Extract the (X, Y) coordinate from the center of the cell holding the provided text.  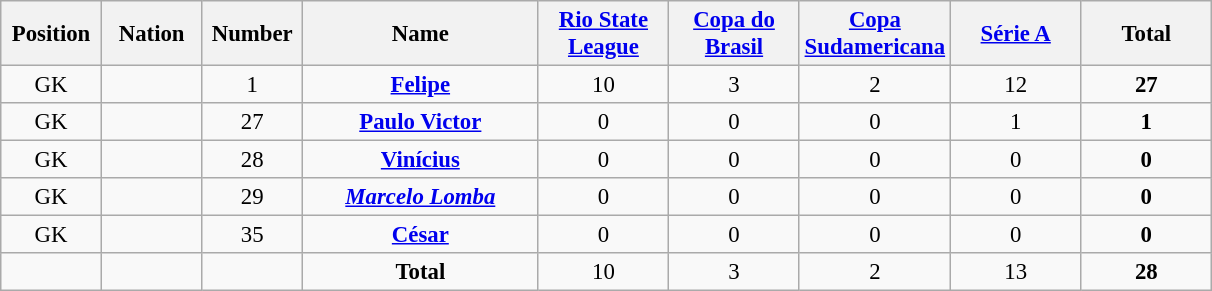
César (421, 235)
10 (604, 85)
Number (252, 34)
Name (421, 34)
Paulo Victor (421, 122)
28 (252, 160)
Copa Sudamericana (874, 34)
2 (874, 85)
Copa do Brasil (734, 34)
Position (52, 34)
3 (734, 85)
Felipe (421, 85)
12 (1016, 85)
29 (252, 197)
Marcelo Lomba (421, 197)
35 (252, 235)
Rio State League (604, 34)
Nation (152, 34)
Total (1146, 34)
Vinícius (421, 160)
Série A (1016, 34)
